From the cell containing the given text, extract its center point as [x, y] coordinate. 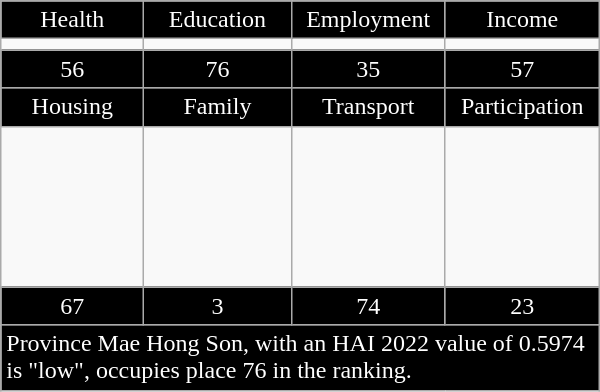
Family [218, 107]
Participation [522, 107]
67 [72, 306]
Housing [72, 107]
Income [522, 20]
Health [72, 20]
Province Mae Hong Son, with an HAI 2022 value of 0.5974 is "low", occupies place 76 in the ranking. [300, 358]
23 [522, 306]
76 [218, 69]
57 [522, 69]
Transport [368, 107]
3 [218, 306]
74 [368, 306]
35 [368, 69]
Employment [368, 20]
56 [72, 69]
Education [218, 20]
